Detect which cell encompasses the target text, then output its [x, y] center coordinate. 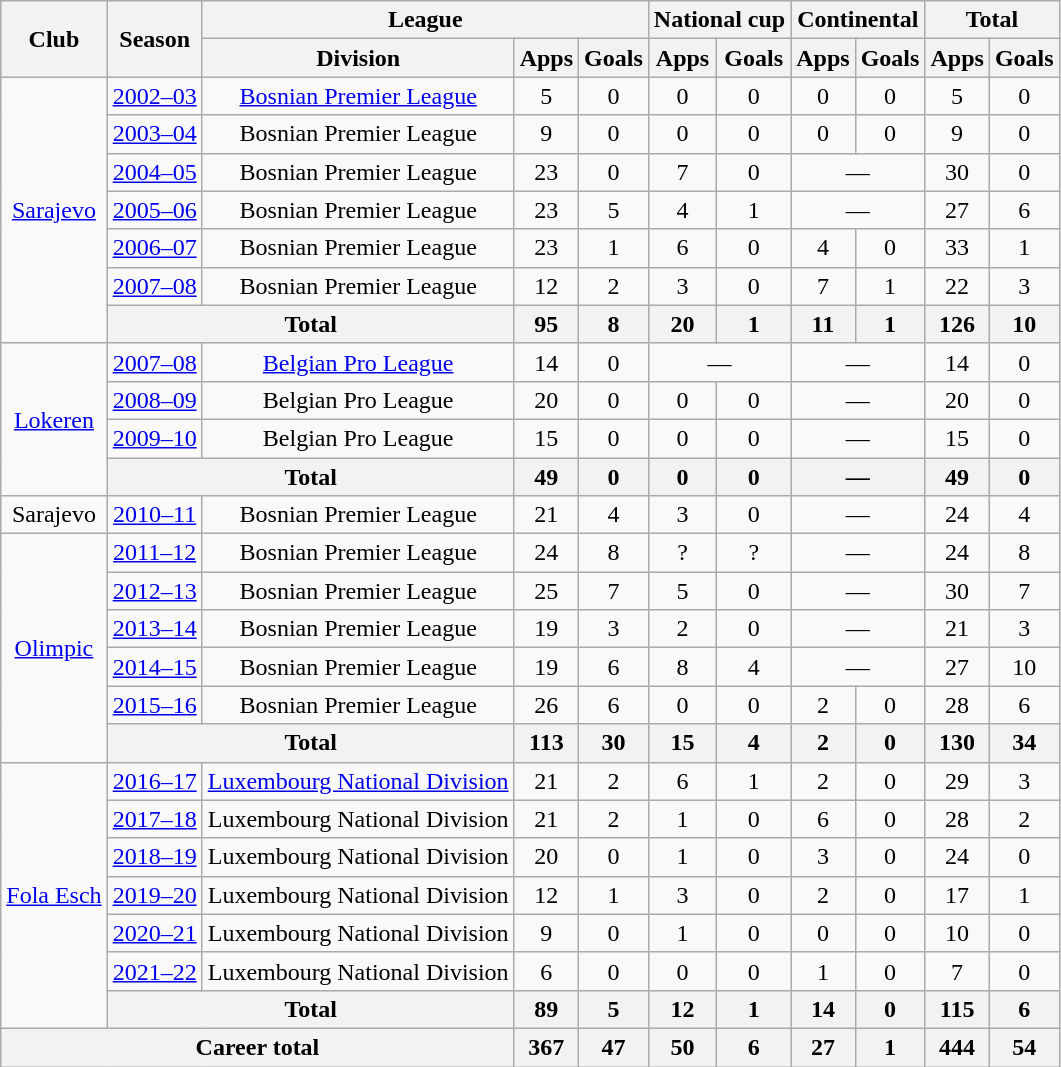
50 [682, 1047]
29 [957, 781]
2018–19 [154, 857]
Continental [858, 20]
2006–07 [154, 248]
2005–06 [154, 210]
2011–12 [154, 553]
2008–09 [154, 400]
22 [957, 286]
89 [546, 1009]
2017–18 [154, 819]
2016–17 [154, 781]
54 [1024, 1047]
2003–04 [154, 134]
National cup [719, 20]
Season [154, 39]
17 [957, 895]
95 [546, 324]
26 [546, 705]
2004–05 [154, 172]
2021–22 [154, 971]
113 [546, 743]
Fola Esch [54, 895]
Lokeren [54, 419]
2010–11 [154, 515]
444 [957, 1047]
2002–03 [154, 96]
130 [957, 743]
Career total [258, 1047]
126 [957, 324]
2012–13 [154, 591]
Olimpic [54, 648]
367 [546, 1047]
33 [957, 248]
47 [614, 1047]
34 [1024, 743]
2009–10 [154, 438]
25 [546, 591]
2014–15 [154, 667]
2015–16 [154, 705]
League [425, 20]
2013–14 [154, 629]
11 [823, 324]
Club [54, 39]
Division [358, 58]
2020–21 [154, 933]
2019–20 [154, 895]
115 [957, 1009]
